For the text-containing cell, return its midpoint in (X, Y) coordinate format. 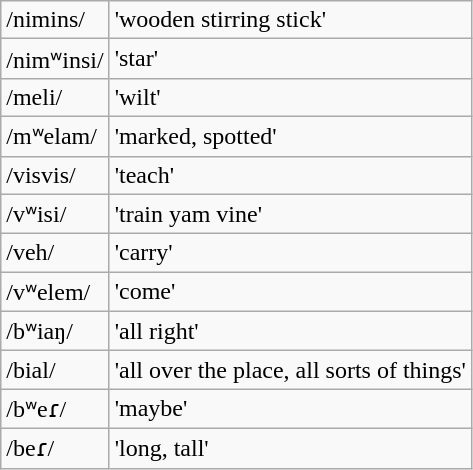
/bial/ (55, 370)
'come' (290, 292)
'long, tall' (290, 448)
'maybe' (290, 409)
/beɾ/ (55, 448)
'all over the place, all sorts of things' (290, 370)
'star' (290, 59)
'wooden stirring stick' (290, 20)
'all right' (290, 331)
/vʷelem/ (55, 292)
'marked, spotted' (290, 136)
/veh/ (55, 253)
/bʷiaŋ/ (55, 331)
/meli/ (55, 97)
/vʷisi/ (55, 214)
/visvis/ (55, 175)
/bʷeɾ/ (55, 409)
/nimʷinsi/ (55, 59)
/mʷelam/ (55, 136)
'wilt' (290, 97)
/nimins/ (55, 20)
'train yam vine' (290, 214)
'carry' (290, 253)
'teach' (290, 175)
